Search for the cell housing the specified text and yield its [x, y] center coordinate. 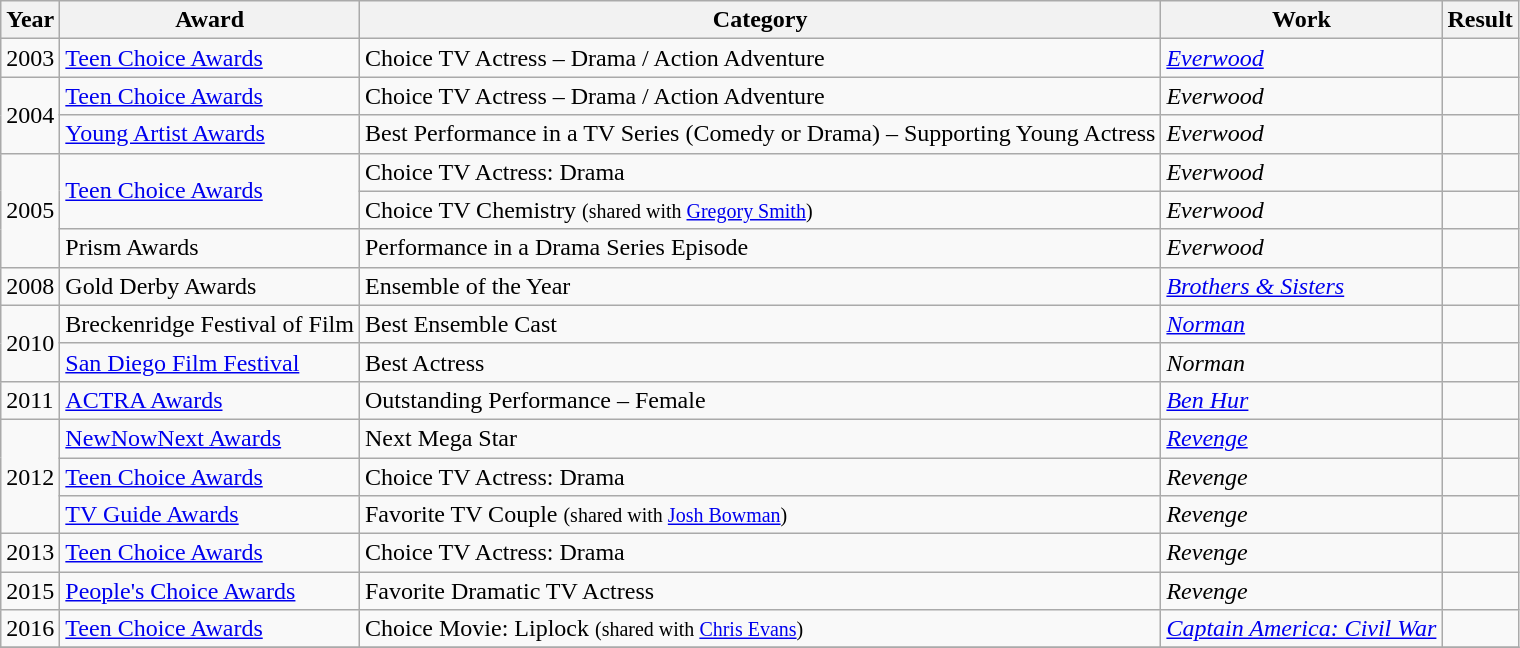
Performance in a Drama Series Episode [760, 248]
Young Artist Awards [210, 134]
2008 [30, 286]
Award [210, 20]
Captain America: Civil War [1302, 629]
Choice Movie: Liplock (shared with Chris Evans) [760, 629]
2012 [30, 476]
Next Mega Star [760, 438]
Favorite Dramatic TV Actress [760, 591]
2005 [30, 210]
People's Choice Awards [210, 591]
Category [760, 20]
Brothers & Sisters [1302, 286]
Year [30, 20]
Best Ensemble Cast [760, 324]
Result [1480, 20]
2004 [30, 115]
2013 [30, 553]
Choice TV Chemistry (shared with Gregory Smith) [760, 210]
Outstanding Performance – Female [760, 400]
TV Guide Awards [210, 515]
Best Actress [760, 362]
Ben Hur [1302, 400]
Work [1302, 20]
NewNowNext Awards [210, 438]
Ensemble of the Year [760, 286]
2011 [30, 400]
Favorite TV Couple (shared with Josh Bowman) [760, 515]
2003 [30, 58]
ACTRA Awards [210, 400]
Best Performance in a TV Series (Comedy or Drama) – Supporting Young Actress [760, 134]
Prism Awards [210, 248]
Breckenridge Festival of Film [210, 324]
2010 [30, 343]
2016 [30, 629]
San Diego Film Festival [210, 362]
Gold Derby Awards [210, 286]
2015 [30, 591]
